Locate the cell with the specified text and output its (X, Y) center coordinate. 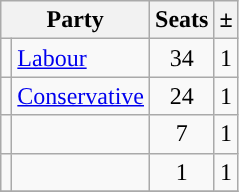
24 (182, 96)
Labour (81, 58)
7 (182, 134)
Seats (182, 20)
± (226, 20)
34 (182, 58)
Conservative (81, 96)
Party (76, 20)
